For the text-containing cell, return its midpoint in [x, y] coordinate format. 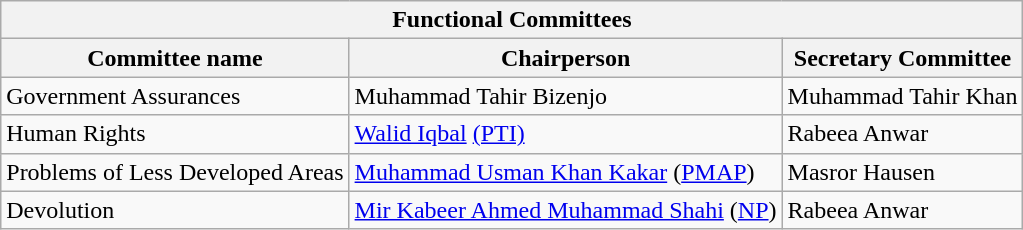
Devolution [175, 210]
Muhammad Tahir Bizenjo [566, 96]
Muhammad Usman Khan Kakar (PMAP) [566, 172]
Secretary Committee [902, 58]
Mir Kabeer Ahmed Muhammad Shahi (NP) [566, 210]
Masror Hausen [902, 172]
Chairperson [566, 58]
Human Rights [175, 134]
Functional Committees [512, 20]
Problems of Less Developed Areas [175, 172]
Muhammad Tahir Khan [902, 96]
Committee name [175, 58]
Government Assurances [175, 96]
Walid Iqbal (PTI) [566, 134]
